Extract the [x, y] coordinate from the center of the cell holding the provided text.  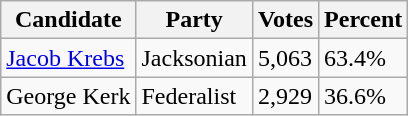
2,929 [285, 96]
5,063 [285, 58]
Party [194, 20]
36.6% [364, 96]
Percent [364, 20]
Jacksonian [194, 58]
63.4% [364, 58]
Candidate [68, 20]
Votes [285, 20]
George Kerk [68, 96]
Federalist [194, 96]
Jacob Krebs [68, 58]
